Determine the (X, Y) coordinate at the center of the cell enclosing the given text.  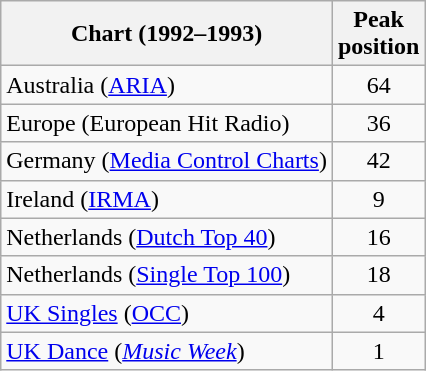
UK Singles (OCC) (167, 313)
64 (378, 85)
Germany (Media Control Charts) (167, 161)
Peakposition (378, 34)
18 (378, 275)
Chart (1992–1993) (167, 34)
Netherlands (Single Top 100) (167, 275)
UK Dance (Music Week) (167, 351)
9 (378, 199)
36 (378, 123)
4 (378, 313)
Europe (European Hit Radio) (167, 123)
Ireland (IRMA) (167, 199)
1 (378, 351)
Netherlands (Dutch Top 40) (167, 237)
42 (378, 161)
Australia (ARIA) (167, 85)
16 (378, 237)
